Return [X, Y] of the center of cell containing provided text 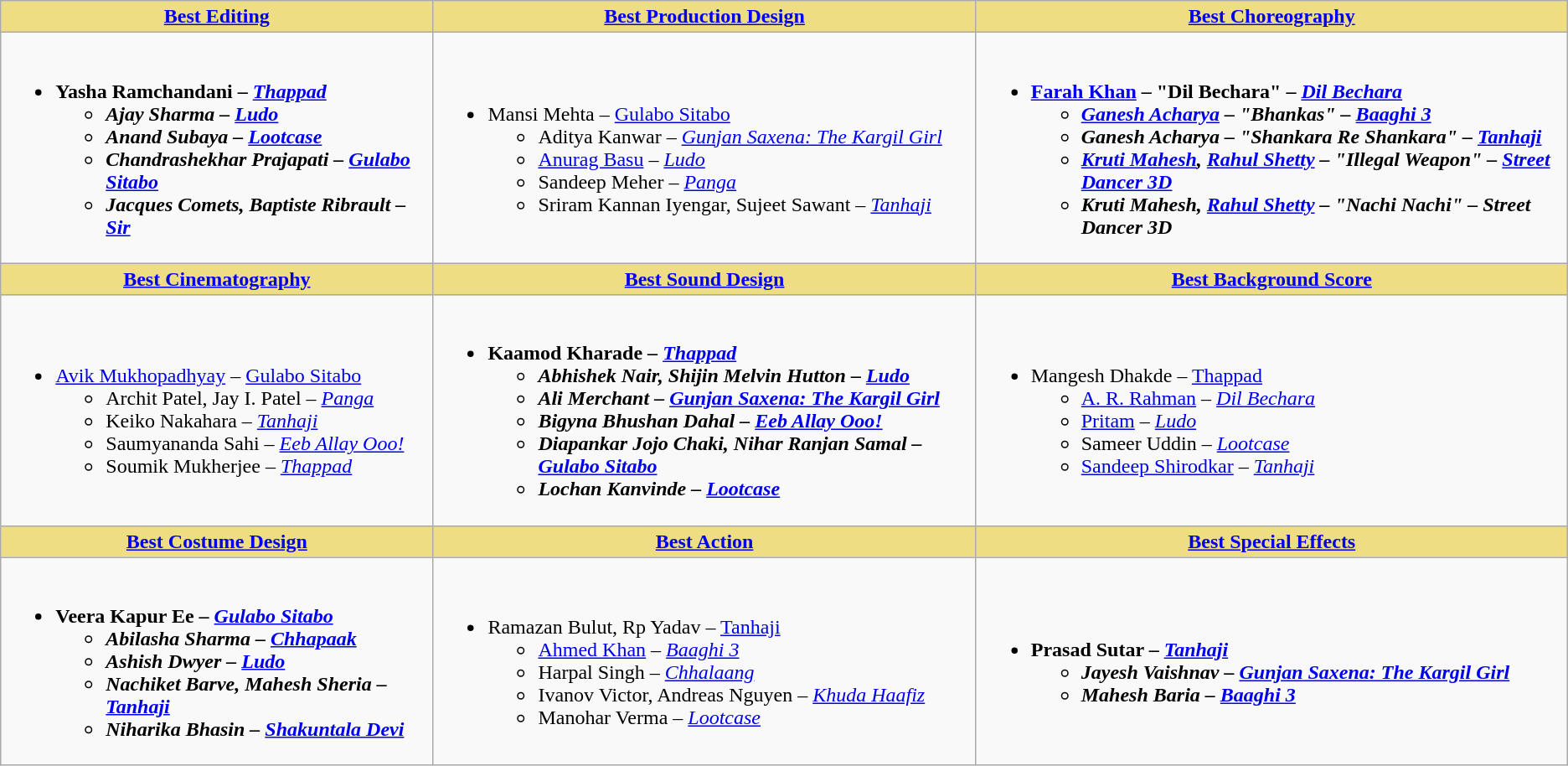
Best Choreography [1271, 17]
Veera Kapur Ee – Gulabo SitaboAbilasha Sharma – ChhapaakAshish Dwyer – LudoNachiket Barve, Mahesh Sheria – TanhajiNiharika Bhasin – Shakuntala Devi [217, 661]
Ramazan Bulut, Rp Yadav – TanhajiAhmed Khan – Baaghi 3Harpal Singh – ChhalaangIvanov Victor, Andreas Nguyen – Khuda HaafizManohar Verma – Lootcase [704, 661]
Best Special Effects [1271, 541]
Prasad Sutar – TanhajiJayesh Vaishnav – Gunjan Saxena: The Kargil GirlMahesh Baria – Baaghi 3 [1271, 661]
Best Editing [217, 17]
Best Sound Design [704, 279]
Best Background Score [1271, 279]
Yasha Ramchandani – ThappadAjay Sharma – LudoAnand Subaya – LootcaseChandrashekhar Prajapati – Gulabo SitaboJacques Comets, Baptiste Ribrault – Sir [217, 148]
Best Action [704, 541]
Mangesh Dhakde – ThappadA. R. Rahman – Dil BecharaPritam – LudoSameer Uddin – LootcaseSandeep Shirodkar – Tanhaji [1271, 411]
Best Production Design [704, 17]
Best Costume Design [217, 541]
Best Cinematography [217, 279]
